Provide the (x, y) coordinate of the cell's center where the given text is located.  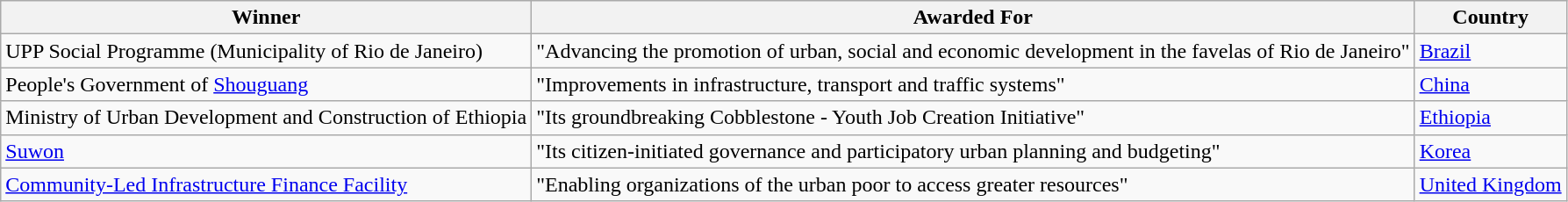
Country (1490, 18)
"Improvements in infrastructure, transport and traffic systems" (973, 84)
Suwon (267, 151)
Korea (1490, 151)
Brazil (1490, 51)
People's Government of Shouguang (267, 84)
"Enabling organizations of the urban poor to access greater resources" (973, 184)
Ministry of Urban Development and Construction of Ethiopia (267, 118)
"Its groundbreaking Cobblestone - Youth Job Creation Initiative" (973, 118)
United Kingdom (1490, 184)
Awarded For (973, 18)
Community-Led Infrastructure Finance Facility (267, 184)
China (1490, 84)
"Advancing the promotion of urban, social and economic development in the favelas of Rio de Janeiro" (973, 51)
Winner (267, 18)
"Its citizen-initiated governance and participatory urban planning and budgeting" (973, 151)
Ethiopia (1490, 118)
UPP Social Programme (Municipality of Rio de Janeiro) (267, 51)
